Determine the (x, y) coordinate at the center of the cell enclosing the given text.  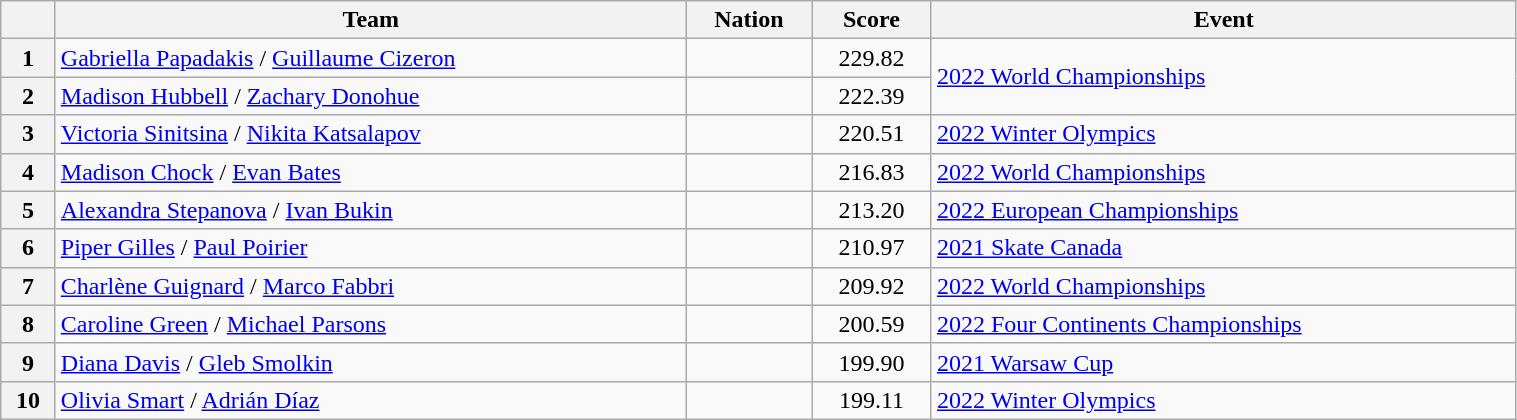
229.82 (872, 58)
Gabriella Papadakis / Guillaume Cizeron (370, 58)
213.20 (872, 210)
210.97 (872, 248)
5 (28, 210)
Victoria Sinitsina / Nikita Katsalapov (370, 134)
7 (28, 286)
Alexandra Stepanova / Ivan Bukin (370, 210)
Event (1224, 20)
10 (28, 400)
Diana Davis / Gleb Smolkin (370, 362)
Madison Hubbell / Zachary Donohue (370, 96)
199.11 (872, 400)
2 (28, 96)
199.90 (872, 362)
Charlène Guignard / Marco Fabbri (370, 286)
Olivia Smart / Adrián Díaz (370, 400)
8 (28, 324)
200.59 (872, 324)
4 (28, 172)
Score (872, 20)
209.92 (872, 286)
Team (370, 20)
3 (28, 134)
222.39 (872, 96)
220.51 (872, 134)
216.83 (872, 172)
2021 Warsaw Cup (1224, 362)
2021 Skate Canada (1224, 248)
Caroline Green / Michael Parsons (370, 324)
6 (28, 248)
2022 Four Continents Championships (1224, 324)
9 (28, 362)
1 (28, 58)
Piper Gilles / Paul Poirier (370, 248)
Nation (748, 20)
2022 European Championships (1224, 210)
Madison Chock / Evan Bates (370, 172)
